Capture the cell that displays the provided text and extract its (x, y) central coordinate. 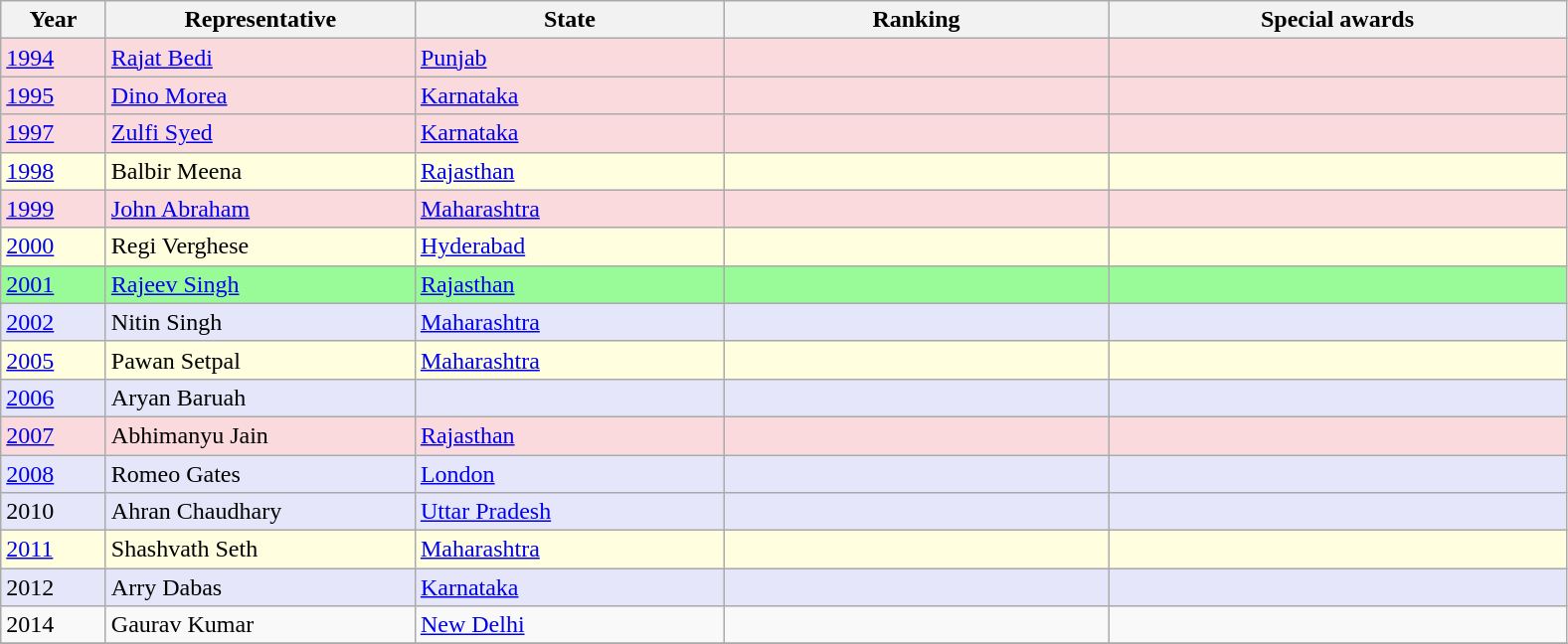
John Abraham (261, 209)
Rajeev Singh (261, 284)
2014 (54, 625)
1997 (54, 133)
2002 (54, 322)
Nitin Singh (261, 322)
2006 (54, 398)
London (569, 474)
1999 (54, 209)
Uttar Pradesh (569, 512)
Dino Morea (261, 95)
2012 (54, 587)
2010 (54, 512)
Year (54, 20)
Punjab (569, 58)
Rajat Bedi (261, 58)
1994 (54, 58)
Aryan Baruah (261, 398)
2007 (54, 435)
Hyderabad (569, 246)
Arry Dabas (261, 587)
Pawan Setpal (261, 360)
Ranking (916, 20)
2011 (54, 550)
Balbir Meena (261, 171)
2008 (54, 474)
Special awards (1336, 20)
2001 (54, 284)
2005 (54, 360)
1998 (54, 171)
Shashvath Seth (261, 550)
Abhimanyu Jain (261, 435)
Ahran Chaudhary (261, 512)
Regi Verghese (261, 246)
Representative (261, 20)
Zulfi Syed (261, 133)
New Delhi (569, 625)
State (569, 20)
2000 (54, 246)
Gaurav Kumar (261, 625)
1995 (54, 95)
Romeo Gates (261, 474)
